Search for the cell housing the specified text and yield its [X, Y] center coordinate. 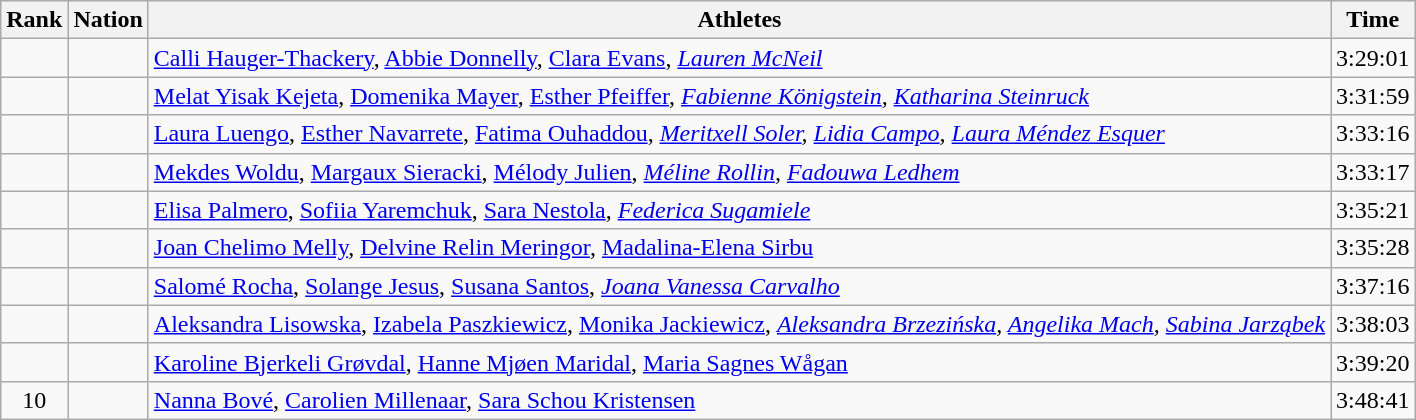
Athletes [739, 20]
3:29:01 [1373, 58]
Rank [34, 20]
Time [1373, 20]
Joan Chelimo Melly, Delvine Relin Meringor, Madalina-Elena Sirbu [739, 248]
3:38:03 [1373, 324]
Karoline Bjerkeli Grøvdal, Hanne Mjøen Maridal, Maria Sagnes Wågan [739, 362]
3:35:28 [1373, 248]
3:33:16 [1373, 134]
Laura Luengo, Esther Navarrete, Fatima Ouhaddou, Meritxell Soler, Lidia Campo, Laura Méndez Esquer [739, 134]
Salomé Rocha, Solange Jesus, Susana Santos, Joana Vanessa Carvalho [739, 286]
3:37:16 [1373, 286]
3:31:59 [1373, 96]
Nanna Bové, Carolien Millenaar, Sara Schou Kristensen [739, 400]
3:39:20 [1373, 362]
Elisa Palmero, Sofiia Yaremchuk, Sara Nestola, Federica Sugamiele [739, 210]
3:33:17 [1373, 172]
Calli Hauger-Thackery, Abbie Donnelly, Clara Evans, Lauren McNeil [739, 58]
10 [34, 400]
Melat Yisak Kejeta, Domenika Mayer, Esther Pfeiffer, Fabienne Königstein, Katharina Steinruck [739, 96]
3:48:41 [1373, 400]
Aleksandra Lisowska, Izabela Paszkiewicz, Monika Jackiewicz, Aleksandra Brzezińska, Angelika Mach, Sabina Jarząbek [739, 324]
Mekdes Woldu, Margaux Sieracki, Mélody Julien, Méline Rollin, Fadouwa Ledhem [739, 172]
3:35:21 [1373, 210]
Nation [108, 20]
